Output the (x, y) coordinate of the center of the cell containing the given text.  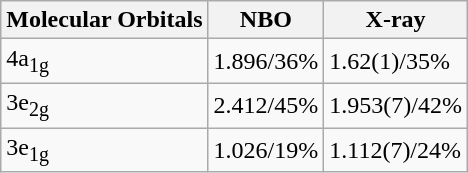
1.112(7)/24% (396, 150)
1.896/36% (266, 61)
Molecular Orbitals (104, 20)
1.62(1)/35% (396, 61)
2.412/45% (266, 105)
3e2g (104, 105)
4a1g (104, 61)
X-ray (396, 20)
1.026/19% (266, 150)
3e1g (104, 150)
1.953(7)/42% (396, 105)
NBO (266, 20)
